Scan for the cell matching the given text and deliver its (X, Y) coordinate at center. 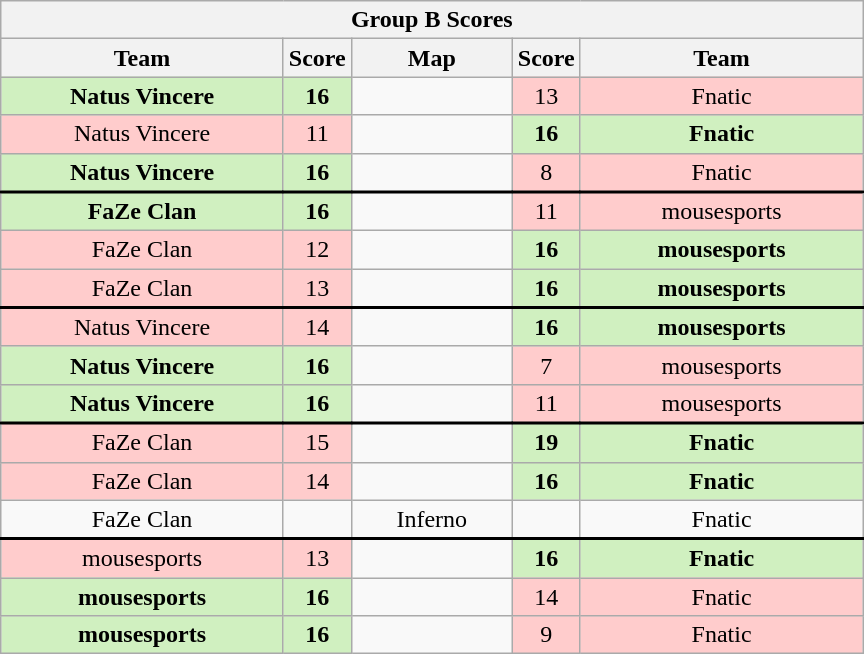
9 (546, 635)
Inferno (432, 520)
19 (546, 442)
8 (546, 172)
Group B Scores (432, 20)
12 (317, 250)
7 (546, 365)
15 (317, 442)
Map (432, 58)
